Provide the [X, Y] coordinate of the cell's center where the given text is located.  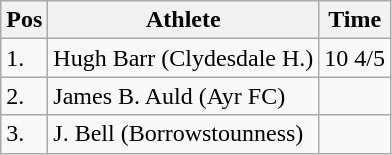
Pos [24, 20]
Athlete [184, 20]
Time [355, 20]
10 4/5 [355, 58]
J. Bell (Borrowstounness) [184, 134]
3. [24, 134]
James B. Auld (Ayr FC) [184, 96]
Hugh Barr (Clydesdale H.) [184, 58]
2. [24, 96]
1. [24, 58]
